Return the (X, Y) coordinate for the center point of the cell that contains the specified text.  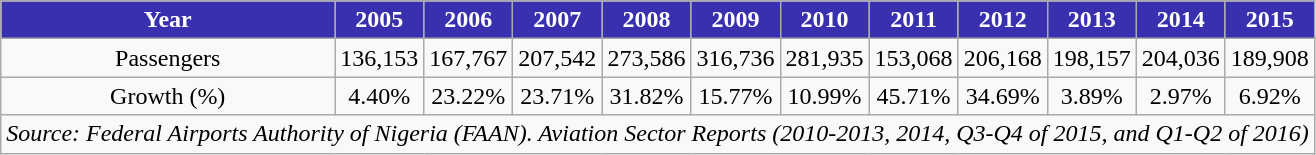
2006 (468, 20)
2007 (558, 20)
4.40% (380, 96)
2009 (736, 20)
198,157 (1092, 58)
45.71% (914, 96)
2010 (824, 20)
189,908 (1270, 58)
31.82% (646, 96)
2015 (1270, 20)
2011 (914, 20)
281,935 (824, 58)
23.71% (558, 96)
167,767 (468, 58)
316,736 (736, 58)
6.92% (1270, 96)
15.77% (736, 96)
34.69% (1002, 96)
2012 (1002, 20)
204,036 (1180, 58)
23.22% (468, 96)
Passengers (168, 58)
206,168 (1002, 58)
2.97% (1180, 96)
2008 (646, 20)
273,586 (646, 58)
153,068 (914, 58)
Growth (%) (168, 96)
136,153 (380, 58)
Year (168, 20)
3.89% (1092, 96)
207,542 (558, 58)
2013 (1092, 20)
2005 (380, 20)
Source: Federal Airports Authority of Nigeria (FAAN). Aviation Sector Reports (2010-2013, 2014, Q3-Q4 of 2015, and Q1-Q2 of 2016) (658, 134)
2014 (1180, 20)
10.99% (824, 96)
